Pinpoint the cell where the given text exists, returning its [x, y] midpoint coordinate. 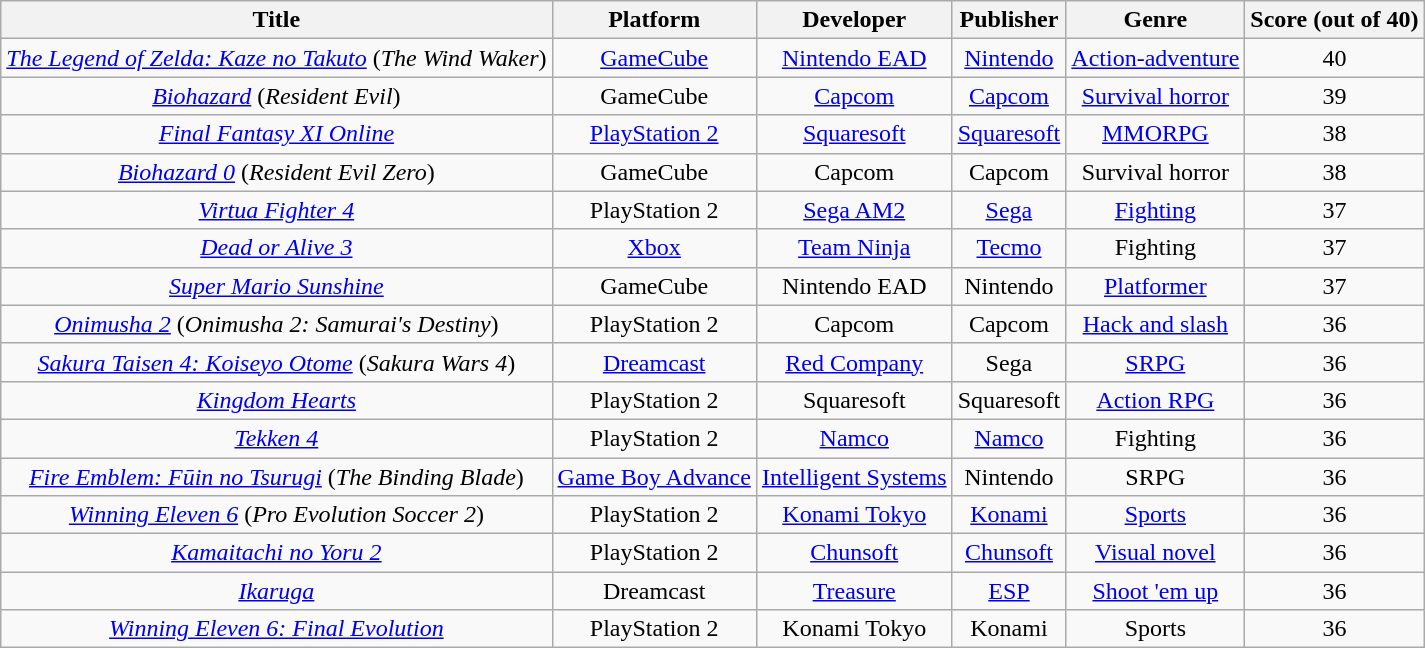
Red Company [854, 362]
Kingdom Hearts [276, 400]
Biohazard 0 (Resident Evil Zero) [276, 172]
Visual novel [1156, 553]
Developer [854, 20]
Intelligent Systems [854, 477]
Ikaruga [276, 591]
Score (out of 40) [1334, 20]
Platformer [1156, 286]
Biohazard (Resident Evil) [276, 96]
Virtua Fighter 4 [276, 210]
Fire Emblem: Fūin no Tsurugi (The Binding Blade) [276, 477]
Sega AM2 [854, 210]
Shoot 'em up [1156, 591]
Sakura Taisen 4: Koiseyo Otome (Sakura Wars 4) [276, 362]
Tecmo [1009, 248]
The Legend of Zelda: Kaze no Takuto (The Wind Waker) [276, 58]
Action-adventure [1156, 58]
Game Boy Advance [654, 477]
Winning Eleven 6: Final Evolution [276, 629]
40 [1334, 58]
Hack and slash [1156, 324]
Treasure [854, 591]
Kamaitachi no Yoru 2 [276, 553]
Platform [654, 20]
Team Ninja [854, 248]
Genre [1156, 20]
Dead or Alive 3 [276, 248]
Xbox [654, 248]
Onimusha 2 (Onimusha 2: Samurai's Destiny) [276, 324]
Publisher [1009, 20]
Tekken 4 [276, 438]
ESP [1009, 591]
Action RPG [1156, 400]
Super Mario Sunshine [276, 286]
MMORPG [1156, 134]
39 [1334, 96]
Final Fantasy XI Online [276, 134]
Title [276, 20]
Winning Eleven 6 (Pro Evolution Soccer 2) [276, 515]
